Pinpoint the cell where the given text exists, returning its (X, Y) midpoint coordinate. 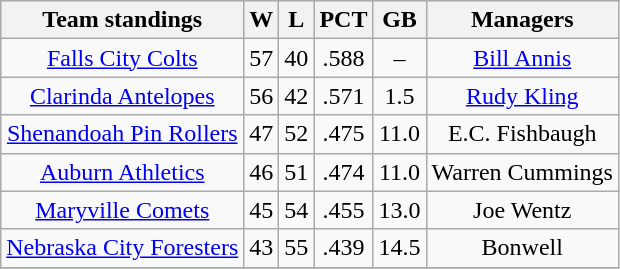
52 (296, 134)
54 (296, 210)
40 (296, 58)
Auburn Athletics (122, 172)
Nebraska City Foresters (122, 248)
– (400, 58)
Bonwell (522, 248)
.588 (344, 58)
43 (262, 248)
Maryville Comets (122, 210)
W (262, 20)
14.5 (400, 248)
Warren Cummings (522, 172)
45 (262, 210)
Clarinda Antelopes (122, 96)
.474 (344, 172)
57 (262, 58)
42 (296, 96)
Falls City Colts (122, 58)
L (296, 20)
Shenandoah Pin Rollers (122, 134)
46 (262, 172)
Rudy Kling (522, 96)
56 (262, 96)
PCT (344, 20)
.439 (344, 248)
.571 (344, 96)
E.C. Fishbaugh (522, 134)
47 (262, 134)
13.0 (400, 210)
Bill Annis (522, 58)
1.5 (400, 96)
Managers (522, 20)
GB (400, 20)
.455 (344, 210)
.475 (344, 134)
55 (296, 248)
Joe Wentz (522, 210)
Team standings (122, 20)
51 (296, 172)
